Locate the cell with the specified text and output its [x, y] center coordinate. 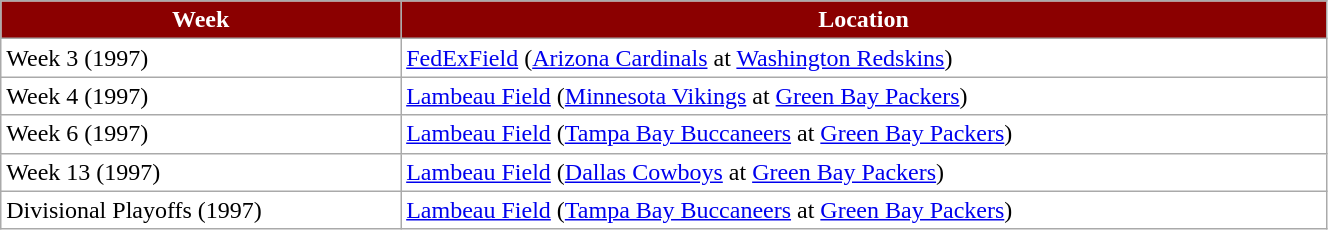
Lambeau Field (Minnesota Vikings at Green Bay Packers) [864, 96]
Divisional Playoffs (1997) [201, 210]
FedExField (Arizona Cardinals at Washington Redskins) [864, 58]
Week 13 (1997) [201, 172]
Week [201, 20]
Location [864, 20]
Week 6 (1997) [201, 134]
Week 3 (1997) [201, 58]
Lambeau Field (Dallas Cowboys at Green Bay Packers) [864, 172]
Week 4 (1997) [201, 96]
